Provide the [x, y] coordinate of the cell's center where the given text is located.  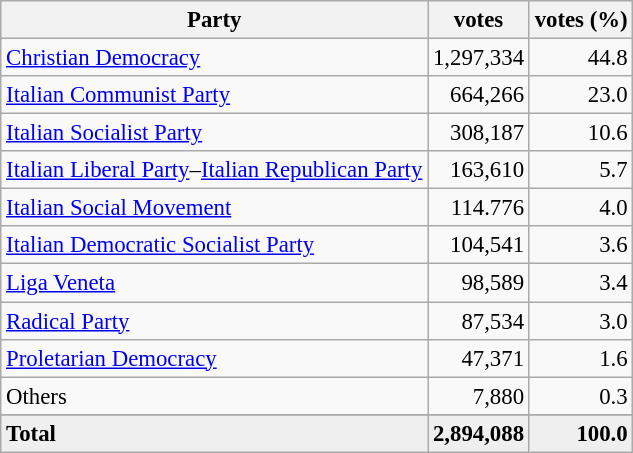
Italian Socialist Party [214, 133]
Italian Social Movement [214, 208]
664,266 [479, 95]
308,187 [479, 133]
Proletarian Democracy [214, 358]
2,894,088 [479, 433]
1.6 [581, 358]
3.6 [581, 245]
Liga Veneta [214, 283]
87,534 [479, 321]
23.0 [581, 95]
44.8 [581, 58]
Others [214, 396]
Italian Communist Party [214, 95]
0.3 [581, 396]
Party [214, 20]
100.0 [581, 433]
98,589 [479, 283]
Total [214, 433]
1,297,334 [479, 58]
Italian Democratic Socialist Party [214, 245]
3.0 [581, 321]
47,371 [479, 358]
10.6 [581, 133]
5.7 [581, 170]
104,541 [479, 245]
Christian Democracy [214, 58]
3.4 [581, 283]
7,880 [479, 396]
Radical Party [214, 321]
votes (%) [581, 20]
114.776 [479, 208]
votes [479, 20]
4.0 [581, 208]
163,610 [479, 170]
Italian Liberal Party–Italian Republican Party [214, 170]
